Find where the given text appears and provide that cell's center as (X, Y) coordinate. 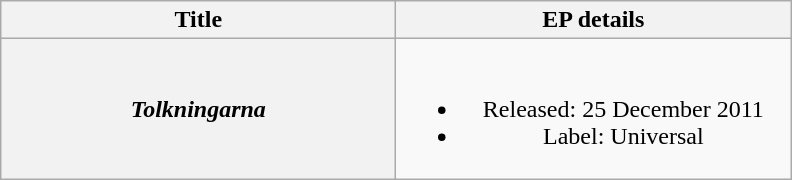
Title (198, 20)
Released: 25 December 2011Label: Universal (594, 109)
EP details (594, 20)
Tolkningarna (198, 109)
